Output the [x, y] coordinate of the center of the cell containing the given text.  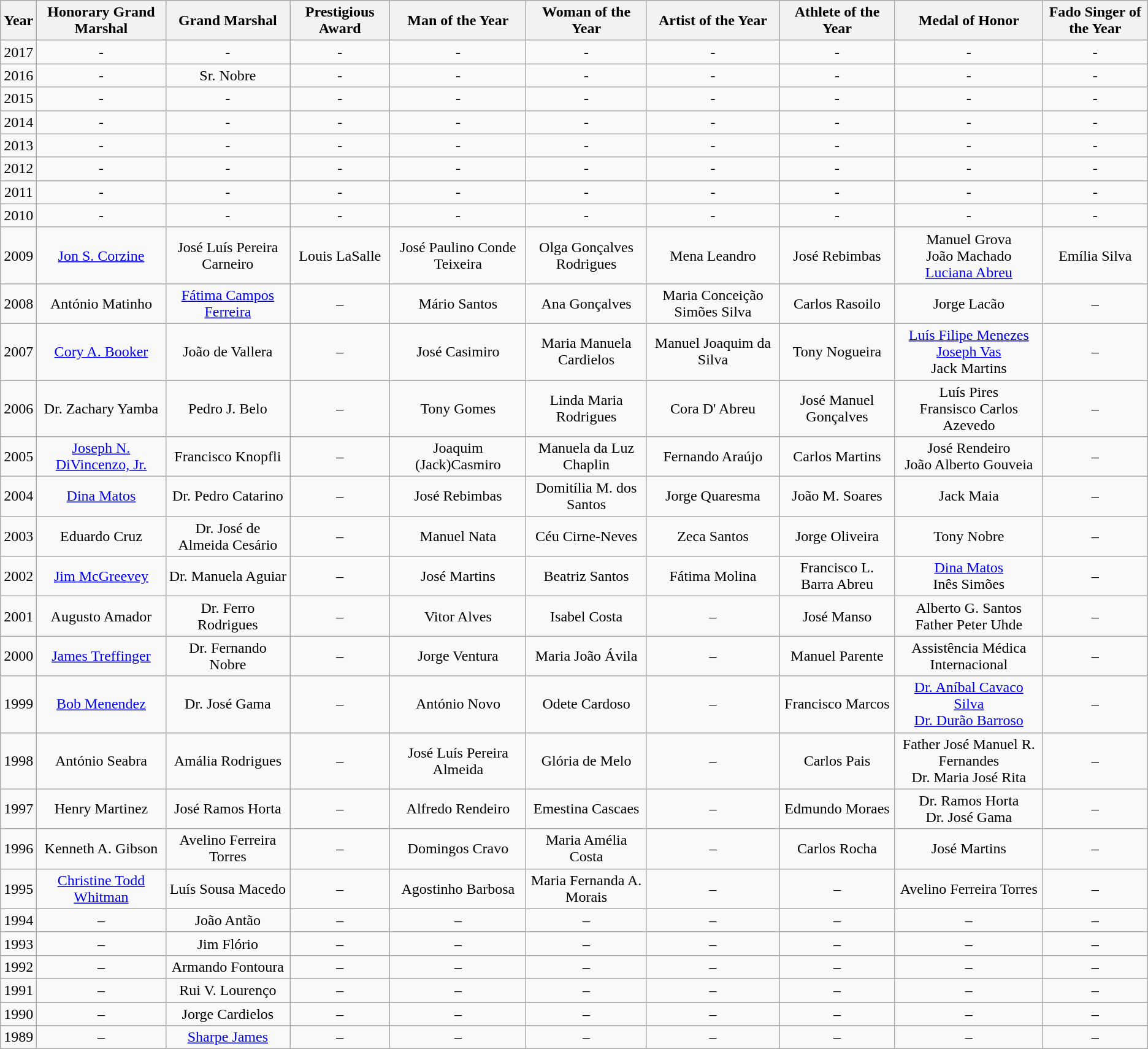
Domitília M. dos Santos [586, 497]
Odete Cardoso [586, 704]
Jon S. Corzine [101, 255]
Francisco Knopfli [228, 456]
Jorge Cardielos [228, 1014]
Maria Manuela Cardielos [586, 352]
Jorge Ventura [458, 656]
2015 [18, 99]
Ana Gonçalves [586, 303]
Sr. Nobre [228, 75]
Amália Rodrigues [228, 761]
José Ramos Horta [228, 809]
Maria Amélia Costa [586, 849]
Christine Todd Whitman [101, 888]
Tony Nobre [969, 536]
Assistência Médica Internacional [969, 656]
Emestina Cascaes [586, 809]
Jim Flório [228, 943]
2006 [18, 409]
2012 [18, 169]
1991 [18, 990]
Bob Menendez [101, 704]
2007 [18, 352]
Father José Manuel R. FernandesDr. Maria José Rita [969, 761]
Fátima Campos Ferreira [228, 303]
Kenneth A. Gibson [101, 849]
Cory A. Booker [101, 352]
Vitor Alves [458, 616]
Carlos Rasoilo [837, 303]
Maria Fernanda A. Morais [586, 888]
Manuel Parente [837, 656]
Dr. José Gama [228, 704]
1997 [18, 809]
Luís PiresFransisco Carlos Azevedo [969, 409]
2010 [18, 215]
João Antão [228, 920]
Dr. Zachary Yamba [101, 409]
Luís Sousa Macedo [228, 888]
Dr. Aníbal Cavaco SilvaDr. Durão Barroso [969, 704]
2014 [18, 122]
Luís Filipe MenezesJoseph VasJack Martins [969, 352]
Carlos Martins [837, 456]
Fátima Molina [713, 577]
Mário Santos [458, 303]
Dr. Ramos HortaDr. José Gama [969, 809]
Louis LaSalle [340, 255]
1992 [18, 967]
Manuel Nata [458, 536]
Joseph N. DiVincenzo, Jr. [101, 456]
Glória de Melo [586, 761]
Prestigious Award [340, 21]
Dr. Manuela Aguiar [228, 577]
Fado Singer of the Year [1095, 21]
Tony Gomes [458, 409]
Jorge Quaresma [713, 497]
Woman of the Year [586, 21]
1990 [18, 1014]
Tony Nogueira [837, 352]
Eduardo Cruz [101, 536]
Artist of the Year [713, 21]
José Casimiro [458, 352]
Rui V. Lourenço [228, 990]
Fernando Araújo [713, 456]
José Luís Pereira Carneiro [228, 255]
Armando Fontoura [228, 967]
António Novo [458, 704]
Sharpe James [228, 1037]
Agostinho Barbosa [458, 888]
Mena Leandro [713, 255]
Jorge Lacão [969, 303]
1989 [18, 1037]
Dina Matos [101, 497]
Maria Conceição Simões Silva [713, 303]
2016 [18, 75]
Year [18, 21]
1994 [18, 920]
Jack Maia [969, 497]
Augusto Amador [101, 616]
José Paulino Conde Teixeira [458, 255]
Edmundo Moraes [837, 809]
Manuel Joaquim da Silva [713, 352]
José Manuel Gonçalves [837, 409]
Dr. Pedro Catarino [228, 497]
1999 [18, 704]
António Matinho [101, 303]
Zeca Santos [713, 536]
2004 [18, 497]
Grand Marshal [228, 21]
2002 [18, 577]
1993 [18, 943]
2001 [18, 616]
Honorary Grand Marshal [101, 21]
Domingos Cravo [458, 849]
Carlos Pais [837, 761]
1996 [18, 849]
2017 [18, 52]
Emília Silva [1095, 255]
João de Vallera [228, 352]
João M. Soares [837, 497]
1995 [18, 888]
Carlos Rocha [837, 849]
Cora D' Abreu [713, 409]
Joaquim (Jack)Casmiro [458, 456]
Manuel GrovaJoão MachadoLuciana Abreu [969, 255]
Dr. Fernando Nobre [228, 656]
Céu Cirne-Neves [586, 536]
Jim McGreevey [101, 577]
Isabel Costa [586, 616]
2005 [18, 456]
Francisco L. Barra Abreu [837, 577]
Maria João Ávila [586, 656]
Alberto G. SantosFather Peter Uhde [969, 616]
José Luís Pereira Almeida [458, 761]
Dr. Ferro Rodrigues [228, 616]
Dina MatosInês Simões [969, 577]
2013 [18, 145]
Alfredo Rendeiro [458, 809]
Dr. José de Almeida Cesário [228, 536]
Man of the Year [458, 21]
2011 [18, 192]
Athlete of the Year [837, 21]
Jorge Oliveira [837, 536]
2003 [18, 536]
Medal of Honor [969, 21]
Francisco Marcos [837, 704]
Henry Martinez [101, 809]
José RendeiroJoão Alberto Gouveia [969, 456]
2009 [18, 255]
2008 [18, 303]
Beatriz Santos [586, 577]
2000 [18, 656]
Olga Gonçalves Rodrigues [586, 255]
Manuela da Luz Chaplin [586, 456]
Linda Maria Rodrigues [586, 409]
1998 [18, 761]
António Seabra [101, 761]
José Manso [837, 616]
Pedro J. Belo [228, 409]
James Treffinger [101, 656]
